Identify which cell holds the provided text, then report its (X, Y) central coordinate. 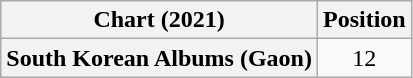
Position (364, 20)
South Korean Albums (Gaon) (160, 58)
12 (364, 58)
Chart (2021) (160, 20)
